Output the (x, y) coordinate of the center of the cell containing the given text.  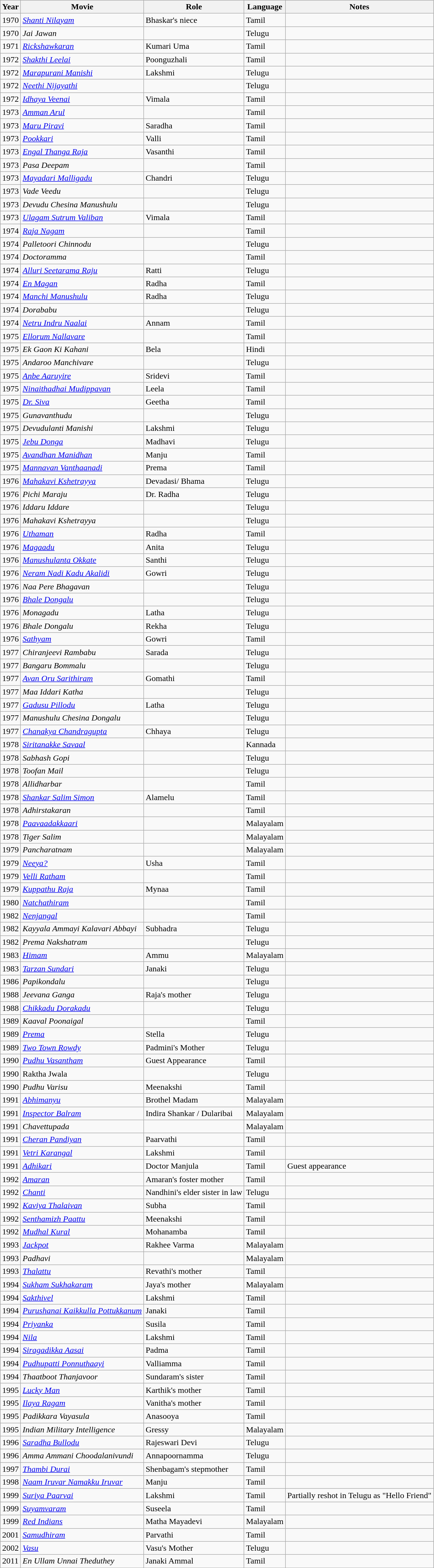
Sabhash Gopi (82, 758)
Thalattu (82, 1271)
Natchathiram (82, 903)
1971 (10, 46)
Padikkara Vayasula (82, 1416)
Amman Arul (82, 112)
Amma Ammani Choodalanivundi (82, 1456)
Rajeswari Devi (194, 1443)
Pudhu Varisu (82, 1087)
1998 (10, 1482)
Paarvathi (194, 1140)
Alluri Seetarama Raju (82, 270)
Adhirstakaran (82, 810)
Amaran's foster mother (194, 1179)
Allidharbar (82, 784)
Rekha (194, 626)
Jai Jawan (82, 33)
Naa Pere Bhagavan (82, 587)
Thambi Durai (82, 1469)
Siragadikka Aasai (82, 1350)
Manushulanta Okkate (82, 560)
Cheran Pandiyan (82, 1140)
Anita (194, 547)
Valli (194, 138)
Red Indians (82, 1522)
Chavettupada (82, 1126)
Notes (360, 7)
En Magan (82, 283)
Ek Gaon Ki Kahani (82, 349)
Jackpot (82, 1245)
Neram Nadi Kadu Akalidi (82, 573)
Rickshawkaran (82, 46)
Shenbagam's stepmother (194, 1469)
Neeya? (82, 863)
Magaadu (82, 547)
Nila (82, 1337)
Ammu (194, 955)
Maru Piravi (82, 125)
Vade Veedu (82, 191)
Susila (194, 1324)
2011 (10, 1561)
Sarada (194, 652)
Saradha Bullodu (82, 1443)
Vanitha's mother (194, 1403)
Subhadra (194, 929)
Hindi (265, 349)
Valliamma (194, 1363)
Monagadu (82, 613)
1986 (10, 981)
Toofan Mail (82, 771)
Guest Appearance (194, 1061)
Shankar Salim Simon (82, 797)
Amaran (82, 1179)
Kuppathu Raja (82, 889)
Madhavi (194, 442)
Lucky Man (82, 1390)
Gressy (194, 1430)
Jebu Donga (82, 442)
Devadasi/ Bhama (194, 481)
Nandhini's elder sister in law (194, 1192)
Samudhiram (82, 1535)
Devudu Chesina Manushulu (82, 205)
Doctoramma (82, 257)
Palletoori Chinnodu (82, 244)
Padmini's Mother (194, 1048)
Sundaram's sister (194, 1377)
Janaki Ammal (194, 1561)
Indian Military Intelligence (82, 1430)
Shanti Nilayam (82, 20)
Chanti (82, 1192)
Pichi Maraju (82, 494)
Raja Nagam (82, 231)
Partially reshot in Telugu as "Hello Friend" (360, 1495)
Netru Indru Naalai (82, 323)
Saradha (194, 125)
Suseela (194, 1508)
Pancharatnam (82, 850)
Karthik's mother (194, 1390)
Chanakya Chandragupta (82, 731)
Naam Iruvar Namakku Iruvar (82, 1482)
Thaatboot Thanjavoor (82, 1377)
Sukham Sukhakaram (82, 1285)
Indira Shankar / Dularibai (194, 1113)
Padhavi (82, 1258)
Vasu's Mother (194, 1548)
Mayadari Malligadu (82, 178)
Vasanthi (194, 152)
Jaya's mother (194, 1285)
Abhimanyu (82, 1100)
Anasooya (194, 1416)
Poonguzhali (194, 60)
Mannavan Vanthaanadi (82, 468)
Papikondalu (82, 981)
Neethi Nijayathi (82, 86)
Matha Mayadevi (194, 1522)
Ratti (194, 270)
Jeevana Ganga (82, 995)
Sathyam (82, 639)
Pudhu Vasantham (82, 1061)
Leela (194, 389)
Chhaya (194, 731)
Santhi (194, 560)
Kannada (265, 744)
Idhaya Veenai (82, 99)
Annapoornamma (194, 1456)
Senthamizh Paattu (82, 1218)
Rakhee Varma (194, 1245)
Nenjangal (82, 916)
Avan Oru Sarithiram (82, 679)
Iddaru Iddare (82, 507)
Inspector Balram (82, 1113)
Shakthi Leelai (82, 60)
Kumari Uma (194, 46)
Vetri Karangal (82, 1153)
Ninaithadhai Mudippavan (82, 389)
Padma (194, 1350)
Suyamvaram (82, 1508)
Subha (194, 1205)
Stella (194, 1034)
Velli Ratham (82, 876)
Priyanka (82, 1324)
Raktha Jwala (82, 1074)
Sridevi (194, 375)
En Ullam Unnai Theduthey (82, 1561)
Chandri (194, 178)
Kaviya Thalaivan (82, 1205)
Marapurani Manishi (82, 73)
Pasa Deepam (82, 165)
Role (194, 7)
Two Town Rowdy (82, 1048)
Alamelu (194, 797)
1997 (10, 1469)
Tarzan Sundari (82, 968)
Ulagam Sutrum Valiban (82, 218)
Andaroo Manchivare (82, 362)
Mudhal Kural (82, 1232)
Parvathi (194, 1535)
Suriya Paarvai (82, 1495)
Kayyala Ammayi Kalavari Abbayi (82, 929)
Devudulanti Manishi (82, 428)
Mynaa (194, 889)
Revathi's mother (194, 1271)
Uthaman (82, 534)
Raja's mother (194, 995)
Brothel Madam (194, 1100)
Dr. Siva (82, 402)
Ilaya Ragam (82, 1403)
Dr. Radha (194, 494)
Chikkadu Dorakadu (82, 1008)
Usha (194, 863)
Ellorum Nallavare (82, 336)
Bangaru Bommalu (82, 665)
Mohanamba (194, 1232)
Pookkari (82, 138)
Manchi Manushulu (82, 297)
Maa Iddari Katha (82, 692)
Year (10, 7)
Purushanai Kaikkulla Pottukkanum (82, 1311)
Dorababu (82, 310)
Engal Thanga Raja (82, 152)
Adhikari (82, 1166)
Geetha (194, 402)
Manushulu Chesina Dongalu (82, 718)
Vasu (82, 1548)
Chiranjeevi Rambabu (82, 652)
Gomathi (194, 679)
Kaaval Poonaigal (82, 1021)
2001 (10, 1535)
Sakthivel (82, 1298)
Anbe Aaruyire (82, 375)
Guest appearance (360, 1166)
Paavaadakkaari (82, 824)
Siritanakke Savaal (82, 744)
Language (265, 7)
Gunavanthudu (82, 415)
Tiger Salim (82, 837)
Doctor Manjula (194, 1166)
Avandhan Manidhan (82, 455)
1980 (10, 903)
Bhaskar's niece (194, 20)
Himam (82, 955)
Pudhupatti Ponnuthaayi (82, 1363)
2002 (10, 1548)
Movie (82, 7)
Bela (194, 349)
Gadusu Pillodu (82, 705)
Annam (194, 323)
Prema Nakshatram (82, 942)
